Output the [x, y] coordinate of the center of the cell containing the given text.  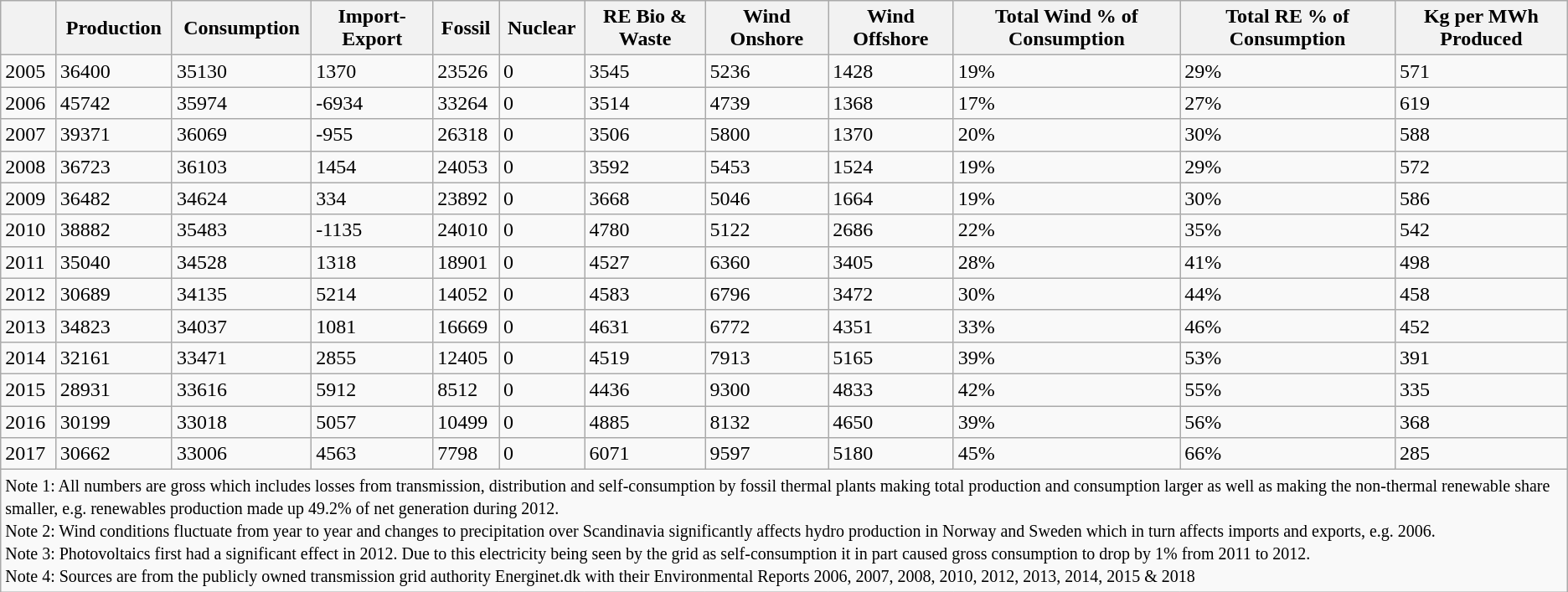
23892 [466, 198]
2010 [28, 230]
-1135 [372, 230]
2011 [28, 262]
3668 [645, 198]
4650 [891, 421]
39371 [114, 135]
335 [1482, 389]
1081 [372, 326]
5180 [891, 454]
27% [1288, 103]
Wind Offshore [891, 28]
2008 [28, 167]
33471 [241, 358]
34624 [241, 198]
24010 [466, 230]
7798 [466, 454]
36482 [114, 198]
2009 [28, 198]
1524 [891, 167]
30689 [114, 294]
571 [1482, 71]
3405 [891, 262]
28% [1067, 262]
5912 [372, 389]
35974 [241, 103]
-6934 [372, 103]
619 [1482, 103]
4583 [645, 294]
5236 [767, 71]
Consumption [241, 28]
368 [1482, 421]
17% [1067, 103]
56% [1288, 421]
35483 [241, 230]
45% [1067, 454]
6796 [767, 294]
1428 [891, 71]
12405 [466, 358]
Import-Export [372, 28]
22% [1067, 230]
2686 [891, 230]
38882 [114, 230]
391 [1482, 358]
9300 [767, 389]
Nuclear [543, 28]
285 [1482, 454]
3472 [891, 294]
5214 [372, 294]
-955 [372, 135]
1454 [372, 167]
3592 [645, 167]
2012 [28, 294]
44% [1288, 294]
18901 [466, 262]
588 [1482, 135]
5057 [372, 421]
2014 [28, 358]
34037 [241, 326]
4885 [645, 421]
66% [1288, 454]
8512 [466, 389]
4833 [891, 389]
6772 [767, 326]
2007 [28, 135]
33018 [241, 421]
24053 [466, 167]
14052 [466, 294]
2005 [28, 71]
30662 [114, 454]
8132 [767, 421]
586 [1482, 198]
32161 [114, 358]
498 [1482, 262]
1318 [372, 262]
4519 [645, 358]
5800 [767, 135]
2006 [28, 103]
53% [1288, 358]
4780 [645, 230]
33264 [466, 103]
5165 [891, 358]
6360 [767, 262]
4631 [645, 326]
42% [1067, 389]
36723 [114, 167]
33% [1067, 326]
55% [1288, 389]
3545 [645, 71]
2013 [28, 326]
3514 [645, 103]
16669 [466, 326]
Total Wind % of Consumption [1067, 28]
3506 [645, 135]
5046 [767, 198]
Kg per MWh Produced [1482, 28]
RE Bio & Waste [645, 28]
4563 [372, 454]
10499 [466, 421]
2855 [372, 358]
26318 [466, 135]
35130 [241, 71]
34528 [241, 262]
1664 [891, 198]
23526 [466, 71]
572 [1482, 167]
35040 [114, 262]
30199 [114, 421]
2017 [28, 454]
33616 [241, 389]
1368 [891, 103]
458 [1482, 294]
34135 [241, 294]
2016 [28, 421]
452 [1482, 326]
5453 [767, 167]
33006 [241, 454]
4351 [891, 326]
2015 [28, 389]
9597 [767, 454]
Fossil [466, 28]
36400 [114, 71]
4739 [767, 103]
46% [1288, 326]
7913 [767, 358]
34823 [114, 326]
4436 [645, 389]
36103 [241, 167]
542 [1482, 230]
41% [1288, 262]
Wind Onshore [767, 28]
Production [114, 28]
334 [372, 198]
45742 [114, 103]
5122 [767, 230]
35% [1288, 230]
20% [1067, 135]
28931 [114, 389]
36069 [241, 135]
Total RE % of Consumption [1288, 28]
6071 [645, 454]
4527 [645, 262]
